Search for the cell housing the specified text and yield its (X, Y) center coordinate. 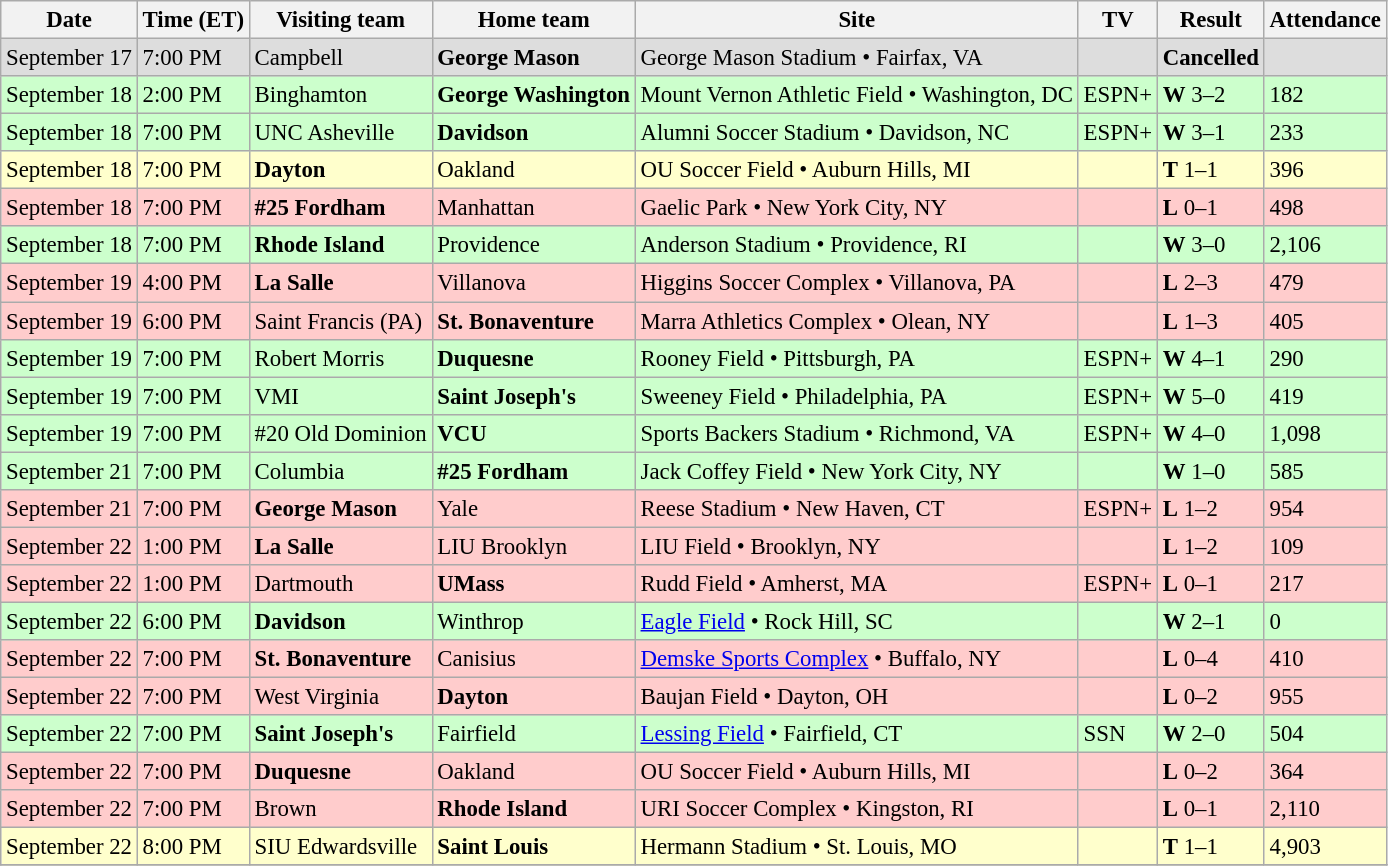
LIU Brooklyn (534, 546)
2,106 (1325, 245)
2,110 (1325, 809)
West Virginia (340, 697)
SIU Edwardsville (340, 847)
Alumni Soccer Stadium • Davidson, NC (856, 133)
W 5–0 (1210, 396)
4,903 (1325, 847)
396 (1325, 170)
L 1–3 (1210, 321)
504 (1325, 734)
Dartmouth (340, 584)
Reese Stadium • New Haven, CT (856, 509)
LIU Field • Brooklyn, NY (856, 546)
585 (1325, 471)
URI Soccer Complex • Kingston, RI (856, 809)
Fairfield (534, 734)
4:00 PM (193, 283)
Rooney Field • Pittsburgh, PA (856, 358)
Columbia (340, 471)
405 (1325, 321)
L 2–3 (1210, 283)
George Mason Stadium • Fairfax, VA (856, 58)
290 (1325, 358)
Villanova (534, 283)
Providence (534, 245)
L 0–4 (1210, 659)
217 (1325, 584)
8:00 PM (193, 847)
182 (1325, 95)
Marra Athletics Complex • Olean, NY (856, 321)
Canisius (534, 659)
September 17 (69, 58)
TV (1118, 20)
Demske Sports Complex • Buffalo, NY (856, 659)
W 4–0 (1210, 433)
Yale (534, 509)
Saint Francis (PA) (340, 321)
Higgins Soccer Complex • Villanova, PA (856, 283)
George Washington (534, 95)
VCU (534, 433)
W 1–0 (1210, 471)
Brown (340, 809)
Robert Morris (340, 358)
Site (856, 20)
Gaelic Park • New York City, NY (856, 208)
1,098 (1325, 433)
Saint Louis (534, 847)
498 (1325, 208)
W 4–1 (1210, 358)
W 3–0 (1210, 245)
Lessing Field • Fairfield, CT (856, 734)
Jack Coffey Field • New York City, NY (856, 471)
364 (1325, 772)
955 (1325, 697)
Attendance (1325, 20)
W 3–2 (1210, 95)
Result (1210, 20)
Cancelled (1210, 58)
Anderson Stadium • Providence, RI (856, 245)
Binghamton (340, 95)
Date (69, 20)
2:00 PM (193, 95)
VMI (340, 396)
Mount Vernon Athletic Field • Washington, DC (856, 95)
UMass (534, 584)
Sweeney Field • Philadelphia, PA (856, 396)
Visiting team (340, 20)
233 (1325, 133)
Rudd Field • Amherst, MA (856, 584)
0 (1325, 621)
Eagle Field • Rock Hill, SC (856, 621)
SSN (1118, 734)
UNC Asheville (340, 133)
Winthrop (534, 621)
W 2–0 (1210, 734)
954 (1325, 509)
Hermann Stadium • St. Louis, MO (856, 847)
410 (1325, 659)
Sports Backers Stadium • Richmond, VA (856, 433)
Campbell (340, 58)
Manhattan (534, 208)
Home team (534, 20)
109 (1325, 546)
Time (ET) (193, 20)
419 (1325, 396)
#20 Old Dominion (340, 433)
Baujan Field • Dayton, OH (856, 697)
W 2–1 (1210, 621)
479 (1325, 283)
W 3–1 (1210, 133)
